Provide the (X, Y) coordinate of the cell's center where the given text is located.  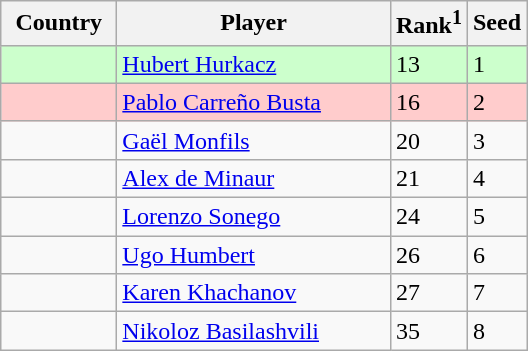
5 (496, 217)
3 (496, 140)
Gaël Monfils (254, 140)
7 (496, 293)
Player (254, 24)
Country (59, 24)
Nikoloz Basilashvili (254, 331)
35 (428, 331)
16 (428, 102)
13 (428, 64)
6 (496, 255)
27 (428, 293)
Ugo Humbert (254, 255)
Seed (496, 24)
20 (428, 140)
8 (496, 331)
1 (496, 64)
4 (496, 178)
Lorenzo Sonego (254, 217)
Karen Khachanov (254, 293)
2 (496, 102)
Alex de Minaur (254, 178)
Pablo Carreño Busta (254, 102)
24 (428, 217)
21 (428, 178)
Rank1 (428, 24)
26 (428, 255)
Hubert Hurkacz (254, 64)
